Capture the cell that displays the provided text and extract its [x, y] central coordinate. 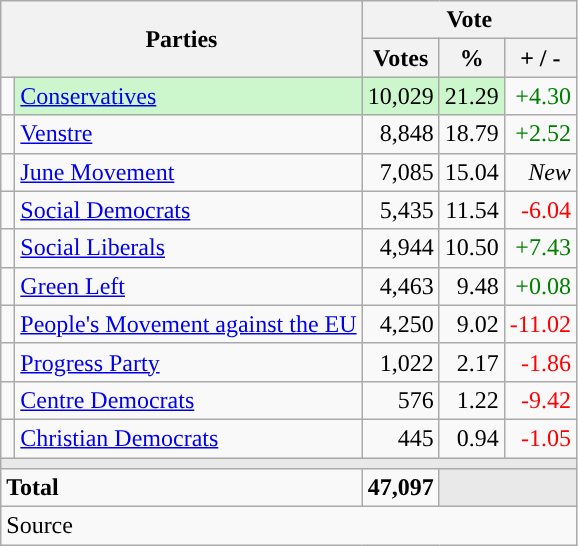
7,085 [400, 172]
People's Movement against the EU [188, 324]
445 [400, 438]
10.50 [472, 248]
2.17 [472, 362]
4,463 [400, 286]
Votes [400, 58]
4,944 [400, 248]
5,435 [400, 210]
Christian Democrats [188, 438]
+2.52 [540, 134]
Green Left [188, 286]
New [540, 172]
Total [182, 488]
Social Liberals [188, 248]
Progress Party [188, 362]
Centre Democrats [188, 400]
-6.04 [540, 210]
Vote [469, 20]
Venstre [188, 134]
9.48 [472, 286]
+ / - [540, 58]
10,029 [400, 96]
8,848 [400, 134]
0.94 [472, 438]
11.54 [472, 210]
June Movement [188, 172]
9.02 [472, 324]
4,250 [400, 324]
+4.30 [540, 96]
18.79 [472, 134]
-1.05 [540, 438]
Parties [182, 39]
15.04 [472, 172]
21.29 [472, 96]
576 [400, 400]
1,022 [400, 362]
-11.02 [540, 324]
1.22 [472, 400]
Conservatives [188, 96]
47,097 [400, 488]
Social Democrats [188, 210]
Source [289, 526]
+0.08 [540, 286]
% [472, 58]
+7.43 [540, 248]
-1.86 [540, 362]
-9.42 [540, 400]
